Identify which cell holds the provided text, then report its [X, Y] central coordinate. 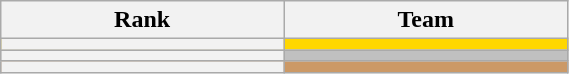
Team [426, 20]
Rank [142, 20]
